For the text-containing cell, return its midpoint in [x, y] coordinate format. 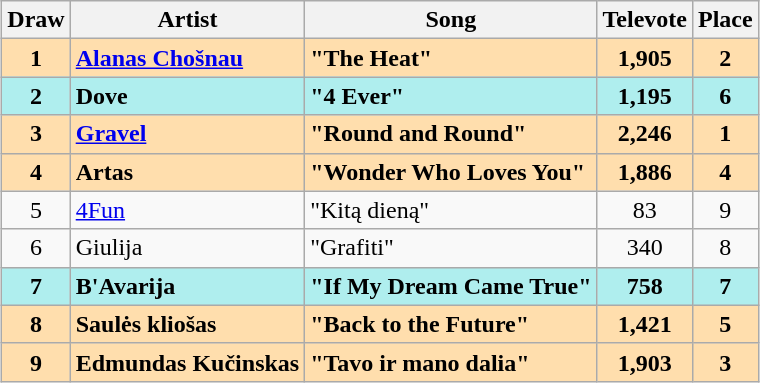
"4 Ever" [451, 96]
Artas [188, 172]
Saulės kliošas [188, 324]
Televote [644, 20]
"Kitą dieną" [451, 210]
Draw [36, 20]
83 [644, 210]
1,195 [644, 96]
"Round and Round" [451, 134]
Gravel [188, 134]
Giulija [188, 248]
758 [644, 286]
Edmundas Kučinskas [188, 362]
Dove [188, 96]
1,886 [644, 172]
"Back to the Future" [451, 324]
1,421 [644, 324]
Alanas Chošnau [188, 58]
"If My Dream Came True" [451, 286]
B'Avarija [188, 286]
2,246 [644, 134]
"Grafiti" [451, 248]
"Tavo ir mano dalia" [451, 362]
340 [644, 248]
"The Heat" [451, 58]
1,905 [644, 58]
4Fun [188, 210]
Place [725, 20]
Artist [188, 20]
Song [451, 20]
"Wonder Who Loves You" [451, 172]
1,903 [644, 362]
